Identify which cell holds the provided text, then report its [X, Y] central coordinate. 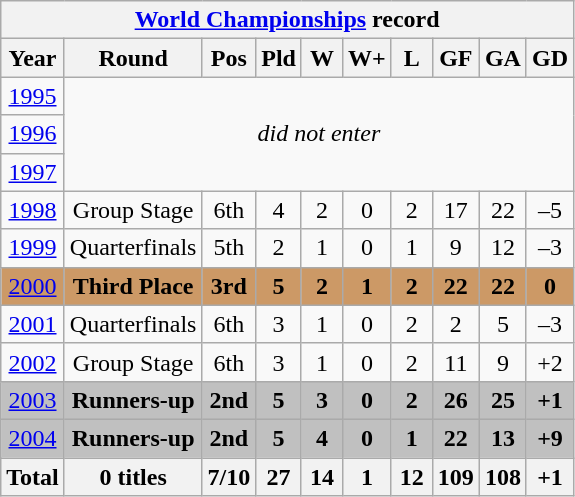
Round [133, 58]
World Championships record [288, 20]
Pos [229, 58]
1999 [33, 248]
–5 [550, 210]
Year [33, 58]
17 [456, 210]
+9 [550, 438]
+2 [550, 362]
2002 [33, 362]
1995 [33, 96]
GF [456, 58]
2004 [33, 438]
Third Place [133, 286]
0 titles [133, 477]
108 [502, 477]
1998 [33, 210]
5th [229, 248]
11 [456, 362]
Pld [279, 58]
26 [456, 400]
1996 [33, 134]
109 [456, 477]
25 [502, 400]
13 [502, 438]
L [412, 58]
GA [502, 58]
1997 [33, 172]
3rd [229, 286]
did not enter [318, 134]
GD [550, 58]
Total [33, 477]
2003 [33, 400]
7/10 [229, 477]
W+ [368, 58]
2000 [33, 286]
W [322, 58]
2001 [33, 324]
27 [279, 477]
14 [322, 477]
